Scan for the cell matching the given text and deliver its [x, y] coordinate at center. 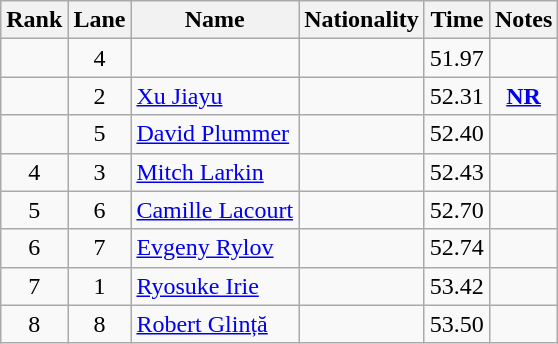
Time [456, 20]
Nationality [362, 20]
Mitch Larkin [215, 172]
52.43 [456, 172]
52.74 [456, 248]
52.31 [456, 96]
David Plummer [215, 134]
2 [100, 96]
53.50 [456, 324]
NR [523, 96]
3 [100, 172]
1 [100, 286]
Camille Lacourt [215, 210]
53.42 [456, 286]
Name [215, 20]
51.97 [456, 58]
Rank [34, 20]
Notes [523, 20]
Robert Glință [215, 324]
Lane [100, 20]
52.40 [456, 134]
Xu Jiayu [215, 96]
52.70 [456, 210]
Ryosuke Irie [215, 286]
Evgeny Rylov [215, 248]
